Capture the cell that displays the provided text and extract its (x, y) central coordinate. 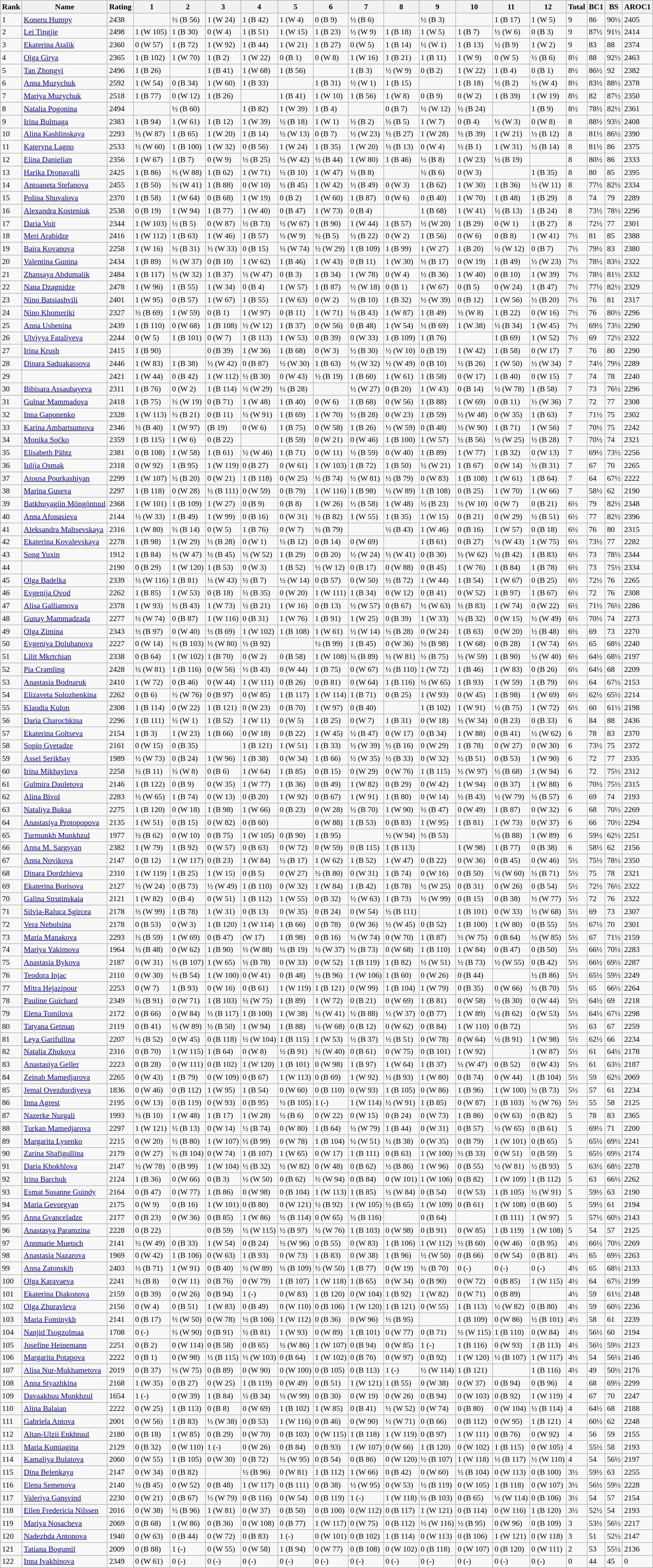
Jemal Ovezdurdiyeva (64, 1090)
½ (B 52) (152, 1039)
0 (W 97) (401, 1358)
½ (W 38) (223, 1422)
50½ (614, 1371)
99 (11, 1269)
2405 (637, 20)
0 (B 115) (366, 848)
0 (B 99) (188, 1167)
2428 (120, 670)
Nazerke Nurgali (64, 1116)
0 (W 114) (188, 1345)
27 (11, 351)
Irina Krush (64, 351)
0 (B 93) (331, 1447)
½ (B 40) (152, 428)
0 (W 89) (331, 1332)
Baira Kovanova (64, 249)
Nino Batsiashvili (64, 300)
2416 (120, 236)
Rank (11, 7)
1 (B 22) (511, 313)
92½ (614, 58)
1 (W 52) (548, 338)
Ellen Fredericia Nilssen (64, 1511)
Evgenija Ovod (64, 593)
½ (B 3) (437, 20)
0 (B 73) (188, 886)
32 (11, 415)
Zeinab Mamedjarova (64, 1078)
90 (11, 1154)
120 (11, 1536)
Pia Cramling (64, 670)
0 (W 80) (295, 1128)
Harika Dronavalli (64, 172)
1 (W 9) (474, 58)
½ (W 45) (401, 924)
2180 (120, 1434)
Klaudia Kulon (64, 708)
½ (B 11) (152, 772)
2388 (637, 236)
102 (11, 1307)
Zarina Shafigullina (64, 1154)
Dina Belenkaya (64, 1472)
2129 (120, 1447)
Olga Karavaeva (64, 1281)
1 (W 81) (223, 1511)
2390 (637, 134)
Silvia-Raluca Sgircea (64, 912)
2307 (637, 912)
0 (W 50) (366, 580)
2421 (120, 376)
1 (B 30) (188, 32)
91½ (614, 32)
½ (B 68) (511, 772)
121 (11, 1549)
BC1 (596, 7)
½ (B 23) (437, 504)
2195 (120, 1103)
Davaakhuu Munkhzul (64, 1396)
Total (576, 7)
½ (B 58) (366, 504)
47 (11, 606)
0 (W 108) (259, 1524)
2227 (120, 644)
½ (B 53) (437, 835)
Batkhuyagiin Möngöntuul (64, 504)
Gulmira Dauletova (64, 784)
Natalia Zhukova (64, 1052)
2247 (637, 1396)
Antoaneta Stefanova (64, 185)
Anna Novikova (64, 861)
Tatyana Getman (64, 1026)
1 (W 26) (331, 504)
½ (W 104) (259, 1039)
2148 (637, 1294)
½ (W 19) (188, 402)
Ekaterina Atalik (64, 45)
1 (B 12) (223, 122)
Olga Zhuravleva (64, 1307)
Song Yuxin (64, 555)
BS (614, 7)
Atousa Pourkashiyan (64, 478)
2135 (120, 822)
0 (W 39) (188, 1396)
(W 17) (259, 937)
AROC1 (637, 7)
21 (11, 274)
Evgeniya Doluhanova (64, 644)
0 (W 100) (295, 1371)
½ (B 35) (259, 593)
1 (B 9) (548, 109)
0 (B 113) (366, 1371)
1 (W 78) (366, 274)
½ (B 57) (548, 797)
½ (B 116) (366, 1218)
½ (W 21) (437, 466)
Alisa Nur-Mukhametova (64, 1371)
½ (B 89) (366, 657)
1 (B 51) (259, 32)
0 (B 69) (331, 1078)
101 (11, 1294)
0 (B 56) (259, 147)
0 (W 103) (474, 1396)
2403 (120, 1269)
97 (11, 1243)
Nana Dzagnidze (64, 287)
2415 (120, 351)
Dinara Saduakassova (64, 364)
½ (W 18) (366, 287)
½ (B 109) (295, 1269)
2439 (120, 326)
Alexandra Kosteniuk (64, 211)
Olga Zimina (64, 631)
0 (B 86) (366, 1460)
Anna M. Sargsyan (64, 848)
22 (11, 287)
Rating (120, 7)
2395 (637, 172)
0 (B 88) (152, 1549)
30 (11, 389)
2176 (637, 1371)
½ (B 18) (295, 122)
122 (11, 1562)
2311 (120, 389)
2123 (637, 1345)
Annmarie Muetsch (64, 1243)
16 (11, 211)
½ (B 27) (401, 134)
111 (11, 1422)
½ (W 4) (548, 83)
½ (B 16) (401, 746)
2343 (120, 631)
53½ (596, 1524)
1 (W 8) (401, 96)
½ (W 11) (548, 185)
25 (11, 326)
Mitra Hejazipour (64, 988)
Anastasia Nazarova (64, 1256)
2110 (120, 976)
½ (B 7) (259, 580)
1 (W 99) (223, 517)
1 (B 2) (223, 58)
Inna Gaponenko (64, 415)
Ekaterina Diakonova (64, 1294)
2172 (120, 1014)
Anastasia Bodnaruk (64, 682)
Altan-Ulzii Enkhtuul (64, 1434)
½ (W 55) (511, 963)
2199 (637, 1281)
89 (11, 1141)
Alisa Galliamova (64, 606)
2434 (120, 262)
Dinara Dordzhieva (64, 874)
Zhansaya Abdumalik (64, 274)
0 (W 99) (366, 988)
2374 (637, 45)
2368 (120, 504)
Daria Khokhlova (64, 1167)
41 (11, 529)
Lei Tingjie (64, 32)
2282 (637, 542)
1 (B 20) (474, 249)
38 (11, 491)
109 (11, 1396)
2335 (637, 759)
2494 (120, 109)
0 (W 65) (331, 1218)
1 (B 21) (401, 58)
23 (11, 300)
2155 (637, 1434)
87 (11, 1116)
20 (11, 262)
2333 (637, 160)
0 (W 112) (366, 1511)
2119 (120, 1026)
½ (B 42) (511, 555)
0 (W 79) (259, 1281)
½ (W 80) (223, 644)
1 (W 29) (188, 542)
½ (B 101) (548, 1320)
31 (11, 402)
2259 (637, 1026)
Anastasiya Geller (64, 1065)
Ekaterina Kovalevskaya (64, 542)
35 (11, 453)
43 (11, 555)
1964 (120, 950)
1708 (120, 1332)
½ (W 73) (152, 759)
½ (W 85) (548, 937)
2317 (637, 300)
1 (W 36) (259, 351)
½ (W 13) (295, 134)
½ (W 110) (548, 1460)
2198 (637, 708)
0 (B 78) (331, 924)
Nataliya Buksa (64, 810)
0 (W 109) (223, 1078)
14 (11, 185)
(B 19) (223, 428)
2174 (637, 1154)
Daria Charochkina (64, 721)
28 (11, 364)
2256 (637, 453)
2436 (637, 721)
2179 (120, 1154)
0 (B 117) (401, 1511)
½ (B 9) (511, 45)
0 (B 104) (295, 1192)
1940 (120, 1536)
114 (11, 1460)
34 (11, 440)
18 (11, 236)
0 (W 67) (366, 670)
Maria Gevorgyan (64, 1205)
Ulviyya Fataliyeva (64, 338)
Anna Ushenina (64, 326)
115 (11, 1472)
2133 (637, 1269)
2140 (120, 1485)
½ (W 71) (401, 1422)
Elina Danielian (64, 160)
½ (W 3) (511, 122)
2144 (120, 517)
17 (11, 224)
0 (W 118) (548, 1536)
119 (11, 1524)
2356 (120, 160)
15 (11, 198)
96 (11, 1230)
Kamaliya Bulatova (64, 1460)
2318 (120, 466)
2060 (120, 1460)
0 (W 95) (511, 1422)
½ (W 86) (295, 1345)
Polina Shuvalova (64, 198)
2242 (637, 428)
1 (W 2) (548, 45)
Assel Serikbay (64, 759)
48 (11, 619)
1 (W 75) (548, 542)
2496 (120, 70)
1 (W 32) (223, 147)
2136 (637, 1549)
2143 (637, 1218)
1836 (120, 1090)
Marina Guseva (64, 491)
1912 (120, 555)
Elena Semenova (64, 1485)
1654 (120, 1396)
1 (W 11) (259, 721)
Ekaterina Borisova (64, 886)
2328 (120, 415)
2121 (120, 899)
2236 (637, 1307)
Turkan Mamedjarova (64, 1128)
2277 (120, 619)
Anna Muzychuk (64, 83)
Ekaterina Goltseva (64, 733)
Leya Garifullina (64, 1039)
2414 (637, 32)
Mariya Muzychuk (64, 96)
2177 (120, 1218)
½ (B 39) (474, 134)
0 (B 74) (474, 1078)
2381 (120, 453)
2218 (637, 1001)
0 (B 101) (437, 1052)
2533 (120, 147)
2188 (637, 1409)
1 (B 47) (548, 287)
1989 (120, 759)
2287 (637, 963)
50 (11, 644)
0 (B 110) (331, 1090)
½ (B 65) (401, 1205)
Bibisara Assaubayeva (64, 389)
2248 (637, 1422)
112 (11, 1434)
108 (11, 1383)
Gulnar Mammadova (64, 402)
½ (W 6) (511, 32)
Lilit Mkrtchian (64, 657)
0 (W 76) (401, 772)
2339 (120, 580)
Gunay Mammadzada (64, 619)
½ (B 98) (437, 644)
2217 (637, 1524)
2332 (637, 274)
2016 (120, 1511)
½ (W 30) (295, 364)
1 (B 15) (401, 83)
½ (B 44) (331, 160)
½ (W 48) (474, 415)
1 (B 91) (331, 619)
Name (64, 7)
1 (B 13) (474, 45)
105 (11, 1345)
Valentina Gunina (64, 262)
Monika Soćko (64, 440)
½ (W 96) (295, 1243)
0 (W 120) (401, 1460)
2410 (120, 682)
2418 (120, 402)
2538 (120, 211)
2214 (637, 695)
Anastasya Paramzina (64, 1230)
0 (W 81) (295, 1472)
2207 (120, 1039)
½ (B 26) (474, 364)
74½ (596, 364)
13 (11, 172)
Anna Styazhkina (64, 1383)
½ (W 67) (295, 224)
52 (11, 670)
1 (W 1) (331, 122)
118 (11, 1511)
½ (W 36) (548, 402)
½ (W 20) (437, 224)
Maria Komiagina (64, 1447)
Valeriya Gansvind (64, 1498)
½ (B 115) (223, 1358)
2294 (637, 822)
2153 (637, 682)
½ (W 57) (366, 606)
Elisabeth Pähtz (64, 453)
29 (11, 376)
2263 (637, 1256)
Koneru Humpy (64, 20)
2375 (637, 147)
2484 (120, 274)
Inna Ivakhinova (64, 1562)
½ (B 119) (437, 1485)
1 (B 122) (152, 784)
2455 (120, 185)
2396 (637, 517)
0 (B 114) (474, 1511)
0 (W 115) (331, 1434)
Mariya Yakimova (64, 950)
37 (11, 478)
1 (B 45) (366, 644)
2310 (120, 874)
2200 (637, 1128)
2275 (120, 810)
94 (11, 1205)
Maria Manakova (64, 937)
½ (B 81) (259, 1332)
½ (B 78) (259, 963)
110 (11, 1409)
Turmunkh Munkhzul (64, 835)
93½ (614, 122)
Kateryna Lagno (64, 147)
2001 (120, 1422)
2312 (637, 772)
½ (W 46) (259, 453)
2360 (120, 45)
116 (11, 1485)
2249 (637, 976)
113 (11, 1447)
2209 (637, 670)
Irina Barchuk (64, 1179)
Margarita Potapova (64, 1358)
103 (11, 1320)
2438 (120, 20)
2255 (637, 1472)
½ (W 27) (366, 389)
Galina Strutinskaia (64, 899)
91 (11, 1167)
½ (W 84) (401, 1192)
26 (11, 338)
Josefine Heinemann (64, 1345)
Alina Bivol (64, 797)
2253 (120, 988)
Anna Zatonskih (64, 1269)
1 (W 58) (188, 453)
1 (W 7) (437, 122)
1 (W 34) (223, 287)
Margarita Lysenko (64, 1141)
Anastasiya Protopopova (64, 822)
2338 (120, 657)
2408 (637, 122)
Sopio Gvetadze (64, 746)
0 (B 120) (511, 1549)
0 (W 48) (331, 1167)
2244 (120, 338)
Alina Kashlinskaya (64, 134)
Tatiana Bogumil (64, 1549)
½ (B 36) (437, 274)
2380 (637, 249)
2592 (120, 83)
2019 (120, 1371)
0 (B 111) (295, 1485)
40 (11, 517)
2518 (120, 96)
2498 (120, 32)
1 (B 48) (511, 198)
1 (W 110) (474, 1026)
0 (W 116) (511, 1511)
93 (11, 1192)
106 (11, 1358)
½ (B 50) (223, 1026)
Elena Tomilova (64, 1014)
2127 (120, 886)
2361 (637, 109)
Gabriela Antova (64, 1422)
1969 (120, 1256)
2478 (120, 287)
½ (W 103) (259, 1358)
1 (B 11) (437, 58)
1 (W 6) (188, 440)
1 (W 35) (152, 1383)
Vera Nebolsina (64, 924)
2359 (120, 440)
Alina Balaian (64, 1409)
1 (B 99) (401, 249)
2298 (637, 1014)
104 (11, 1332)
1 (B 39) (511, 96)
100 (11, 1281)
½ (W 35) (366, 759)
Daria Voit (64, 224)
Nanjid Tsogzolmaa (64, 1332)
90½ (614, 20)
36 (11, 466)
½ (B 38) (401, 1141)
2346 (120, 428)
0 (W 82) (223, 822)
½ (B 106) (259, 1320)
2348 (637, 504)
½ (B 37) (366, 1039)
107 (11, 1371)
Tan Zhongyi (64, 70)
1 (B 73) (401, 899)
2329 (637, 287)
2223 (120, 1065)
98 (11, 1256)
2168 (120, 1383)
2270 (637, 631)
Olga Badelka (64, 580)
Maria Fominykh (64, 1320)
0 (B 75) (223, 835)
½ (B 25) (259, 160)
24 (11, 313)
1 (W 33) (437, 619)
2463 (637, 58)
2401 (120, 300)
½ (B 54) (188, 976)
½ (W 77) (548, 899)
2286 (637, 606)
Mariya Nosacheva (64, 1524)
Irina Bulmaga (64, 122)
2239 (637, 1320)
19 (11, 249)
2124 (120, 1179)
0 (W 121) (295, 1205)
½ (B 110) (401, 670)
½ (B 24) (474, 109)
Teodora Injac (64, 976)
½ (B 82) (331, 517)
½ (W 97) (474, 772)
Karina Ambartsumova (64, 428)
0 (B 103) (295, 1434)
2327 (120, 313)
2446 (120, 364)
0 (B 116) (259, 1498)
½ (B 72) (401, 580)
Elizaveta Solozhenkina (64, 695)
Nadezhda Antonova (64, 1536)
1977 (120, 835)
1993 (120, 1116)
Iulija Osmak (64, 466)
Inna Agrest (64, 1103)
1 (W 10) (331, 96)
1 (W 63) (295, 300)
1 (B 24) (548, 211)
57½ (596, 1218)
33 (11, 428)
0 (W 41) (259, 976)
½ (B 1) (474, 147)
2215 (120, 1141)
2383 (120, 122)
Esmat Susanne Guindy (64, 1192)
2164 (120, 1192)
Nino Khomeriki (64, 313)
1 (W 4) (295, 20)
1 (W 104) (223, 1167)
2175 (120, 1205)
1 (W 25) (366, 619)
2009 (120, 1549)
2273 (637, 619)
Meri Arabidze (64, 236)
1 (B 70) (223, 657)
Aleksandra Maltsevskaya (64, 529)
0 (B 96) (548, 1383)
2264 (637, 988)
2372 (637, 746)
2302 (637, 415)
1 (W 50) (511, 364)
117 (11, 1498)
½ (W 87) (152, 134)
Irina Mikhaylova (64, 772)
1 (B 80) (401, 797)
Anastasia Bykova (64, 963)
0 (B 105) (331, 1371)
2425 (120, 172)
1 (B 23) (331, 32)
Natalia Pogonina (64, 109)
46 (11, 593)
95 (11, 1218)
Anna Gvanceladze (64, 1218)
Pauline Guichard (64, 1001)
0 (B 109) (548, 1524)
Olga Girya (64, 58)
42 (11, 542)
39 (11, 504)
½ (B 105) (295, 1103)
2230 (120, 1498)
Anna Afonasieva (64, 517)
2161 (120, 746)
½ (B 49) (366, 185)
½ (B 22) (366, 236)
½ (B 83) (474, 606)
